Extract the [X, Y] coordinate from the center of the cell holding the provided text.  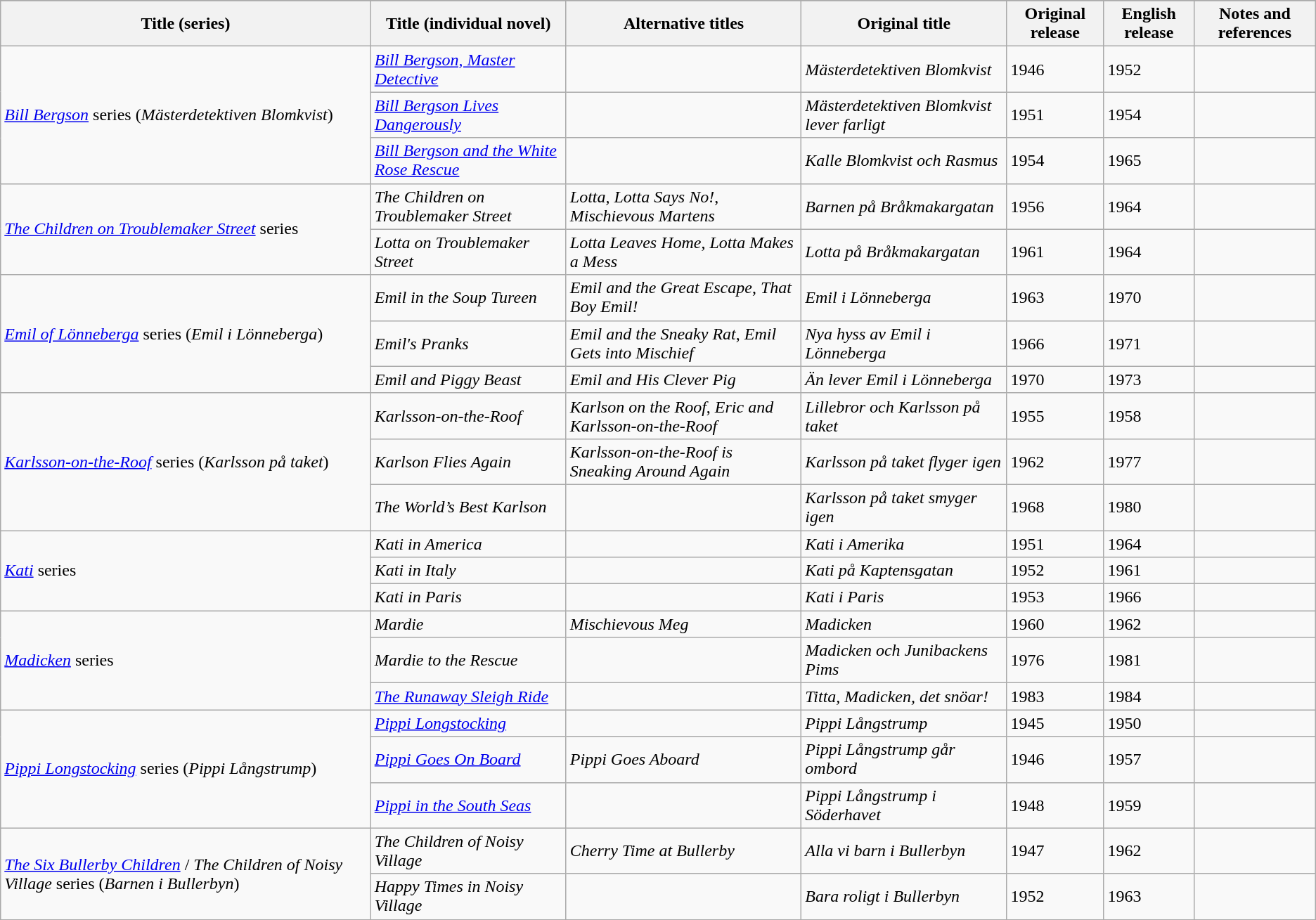
Kati series [186, 570]
Mardie to the Rescue [468, 661]
Kati på Kaptensgatan [904, 571]
English release [1149, 24]
Emil and the Sneaky Rat, Emil Gets into Mischief [683, 343]
Bill Bergson, Master Detective [468, 69]
1983 [1055, 697]
Pippi Longstocking series (Pippi Långstrump) [186, 769]
Madicken [904, 624]
Lotta Leaves Home, Lotta Makes a Mess [683, 252]
Cherry Time at Bullerby [683, 850]
Title (individual novel) [468, 24]
1977 [1149, 461]
1980 [1149, 507]
Pippi Longstocking [468, 723]
Emil of Lönneberga series (Emil i Lönneberga) [186, 334]
Karlson Flies Again [468, 461]
Karlson on the Roof, Eric and Karlsson-on-the-Roof [683, 416]
1981 [1149, 661]
Madicken och Junibackens Pims [904, 661]
Mästerdetektiven Blomkvist [904, 69]
Barnen på Bråkmakargatan [904, 207]
1959 [1149, 805]
Pippi Långstrump går ombord [904, 759]
1945 [1055, 723]
1947 [1055, 850]
Happy Times in Noisy Village [468, 897]
1955 [1055, 416]
Kati i Paris [904, 597]
Karlsson-on-the-Roof is Sneaking Around Again [683, 461]
1973 [1149, 380]
The Six Bullerby Children / The Children of Noisy Village series (Barnen i Bullerbyn) [186, 874]
Emil in the Soup Tureen [468, 298]
1948 [1055, 805]
Mästerdetektiven Blomkvist lever farligt [904, 115]
Kati in Italy [468, 571]
1953 [1055, 597]
Emil and His Clever Pig [683, 380]
Pippi Långstrump [904, 723]
Mardie [468, 624]
Lotta on Troublemaker Street [468, 252]
1968 [1055, 507]
Karlsson-on-the-Roof series (Karlsson på taket) [186, 461]
1971 [1149, 343]
Kati in Paris [468, 597]
The World’s Best Karlson [468, 507]
Emil's Pranks [468, 343]
Lotta, Lotta Says No!, Mischievous Martens [683, 207]
Kati i Amerika [904, 543]
Alternative titles [683, 24]
Bara roligt i Bullerbyn [904, 897]
Alla vi barn i Bullerbyn [904, 850]
Karlsson på taket flyger igen [904, 461]
1958 [1149, 416]
Karlsson-on-the-Roof [468, 416]
The Runaway Sleigh Ride [468, 697]
Pippi Goes Aboard [683, 759]
The Children of Noisy Village [468, 850]
The Children on Troublemaker Street [468, 207]
Madicken series [186, 661]
1950 [1149, 723]
1956 [1055, 207]
Kati in America [468, 543]
Pippi Goes On Board [468, 759]
Lotta på Bråkmakargatan [904, 252]
Original release [1055, 24]
Emil and the Great Escape, That Boy Emil! [683, 298]
Lillebror och Karlsson på taket [904, 416]
Nya hyss av Emil i Lönneberga [904, 343]
1965 [1149, 160]
Pippi in the South Seas [468, 805]
Pippi Långstrump i Söderhavet [904, 805]
Original title [904, 24]
Mischievous Meg [683, 624]
Karlsson på taket smyger igen [904, 507]
1957 [1149, 759]
1984 [1149, 697]
Bill Bergson and the White Rose Rescue [468, 160]
Bill Bergson Lives Dangerously [468, 115]
Notes and references [1256, 24]
Titta, Madicken, det snöar! [904, 697]
Title (series) [186, 24]
Än lever Emil i Lönneberga [904, 380]
1976 [1055, 661]
Emil i Lönneberga [904, 298]
The Children on Troublemaker Street series [186, 229]
Emil and Piggy Beast [468, 380]
Bill Bergson series (Mästerdetektiven Blomkvist) [186, 115]
Kalle Blomkvist och Rasmus [904, 160]
1960 [1055, 624]
